Return [X, Y] of the center of cell containing provided text 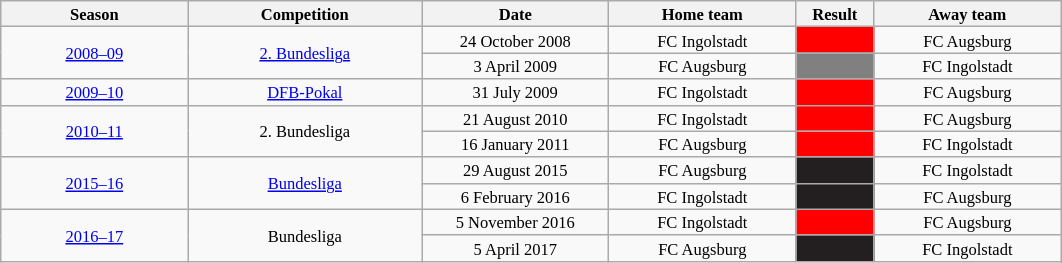
Home team [702, 14]
Season [94, 14]
29 August 2015 [516, 170]
5 April 2017 [516, 248]
2009–10 [94, 92]
2016–17 [94, 235]
Competition [305, 14]
21 August 2010 [516, 118]
24 October 2008 [516, 40]
2008–09 [94, 53]
DFB-Pokal [305, 92]
Result [835, 14]
5 November 2016 [516, 222]
16 January 2011 [516, 144]
6 February 2016 [516, 196]
Date [516, 14]
31 July 2009 [516, 92]
2010–11 [94, 131]
3 April 2009 [516, 66]
Away team [968, 14]
2015–16 [94, 183]
